Provide the (X, Y) coordinate of the cell's center where the given text is located.  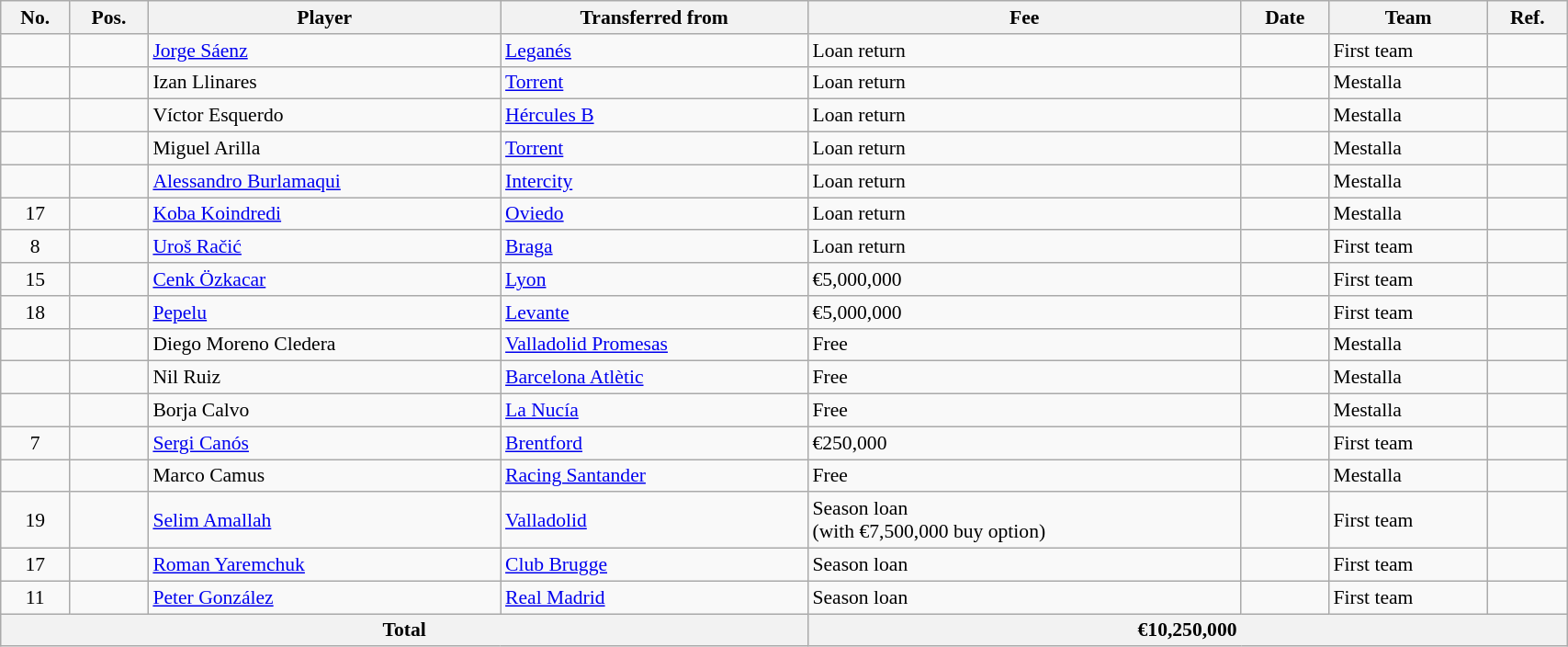
19 (35, 520)
No. (35, 17)
Miguel Arilla (324, 149)
Nil Ruiz (324, 378)
Club Brugge (654, 565)
8 (35, 247)
Levante (654, 312)
€250,000 (1024, 443)
Sergi Canós (324, 443)
Diego Moreno Cledera (324, 345)
Pepelu (324, 312)
Selim Amallah (324, 520)
€10,250,000 (1187, 630)
Cenk Özkacar (324, 279)
Barcelona Atlètic (654, 378)
Koba Koindredi (324, 214)
Fee (1024, 17)
Hércules B (654, 116)
Braga (654, 247)
Season loan (with €7,500,000 buy option) (1024, 520)
Alessandro Burlamaqui (324, 181)
7 (35, 443)
Racing Santander (654, 476)
La Nucía (654, 411)
Ref. (1528, 17)
Oviedo (654, 214)
Lyon (654, 279)
Leganés (654, 51)
Peter González (324, 597)
Borja Calvo (324, 411)
Brentford (654, 443)
Víctor Esquerdo (324, 116)
Intercity (654, 181)
Valladolid Promesas (654, 345)
18 (35, 312)
Date (1284, 17)
Team (1408, 17)
Izan Llinares (324, 83)
11 (35, 597)
Roman Yaremchuk (324, 565)
15 (35, 279)
Pos. (109, 17)
Uroš Račić (324, 247)
Valladolid (654, 520)
Marco Camus (324, 476)
Real Madrid (654, 597)
Transferred from (654, 17)
Jorge Sáenz (324, 51)
Player (324, 17)
Total (404, 630)
